Return [X, Y] of the center of cell containing provided text 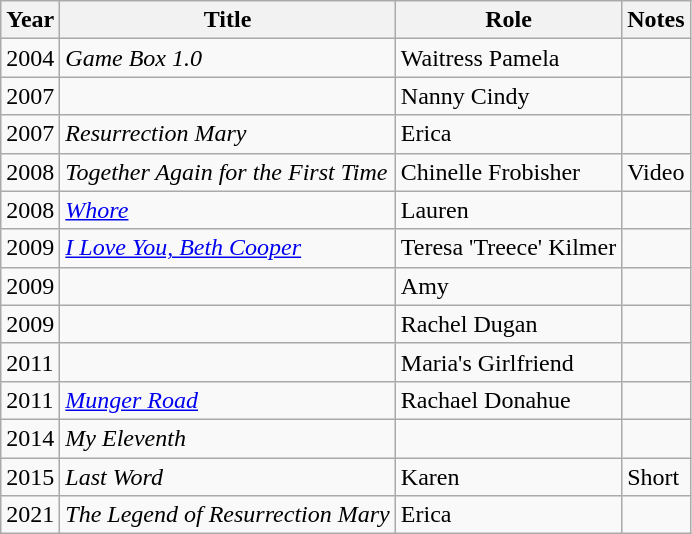
Teresa 'Treece' Kilmer [508, 248]
Waitress Pamela [508, 58]
Video [656, 172]
Karen [508, 477]
Munger Road [228, 400]
Nanny Cindy [508, 96]
Last Word [228, 477]
Together Again for the First Time [228, 172]
Rachel Dugan [508, 324]
Short [656, 477]
Rachael Donahue [508, 400]
Maria's Girlfriend [508, 362]
Game Box 1.0 [228, 58]
2021 [30, 515]
2014 [30, 438]
Role [508, 20]
Year [30, 20]
2004 [30, 58]
Lauren [508, 210]
Whore [228, 210]
Notes [656, 20]
Title [228, 20]
Chinelle Frobisher [508, 172]
Amy [508, 286]
I Love You, Beth Cooper [228, 248]
The Legend of Resurrection Mary [228, 515]
Resurrection Mary [228, 134]
My Eleventh [228, 438]
2015 [30, 477]
